Pinpoint the cell where the given text exists, returning its (X, Y) midpoint coordinate. 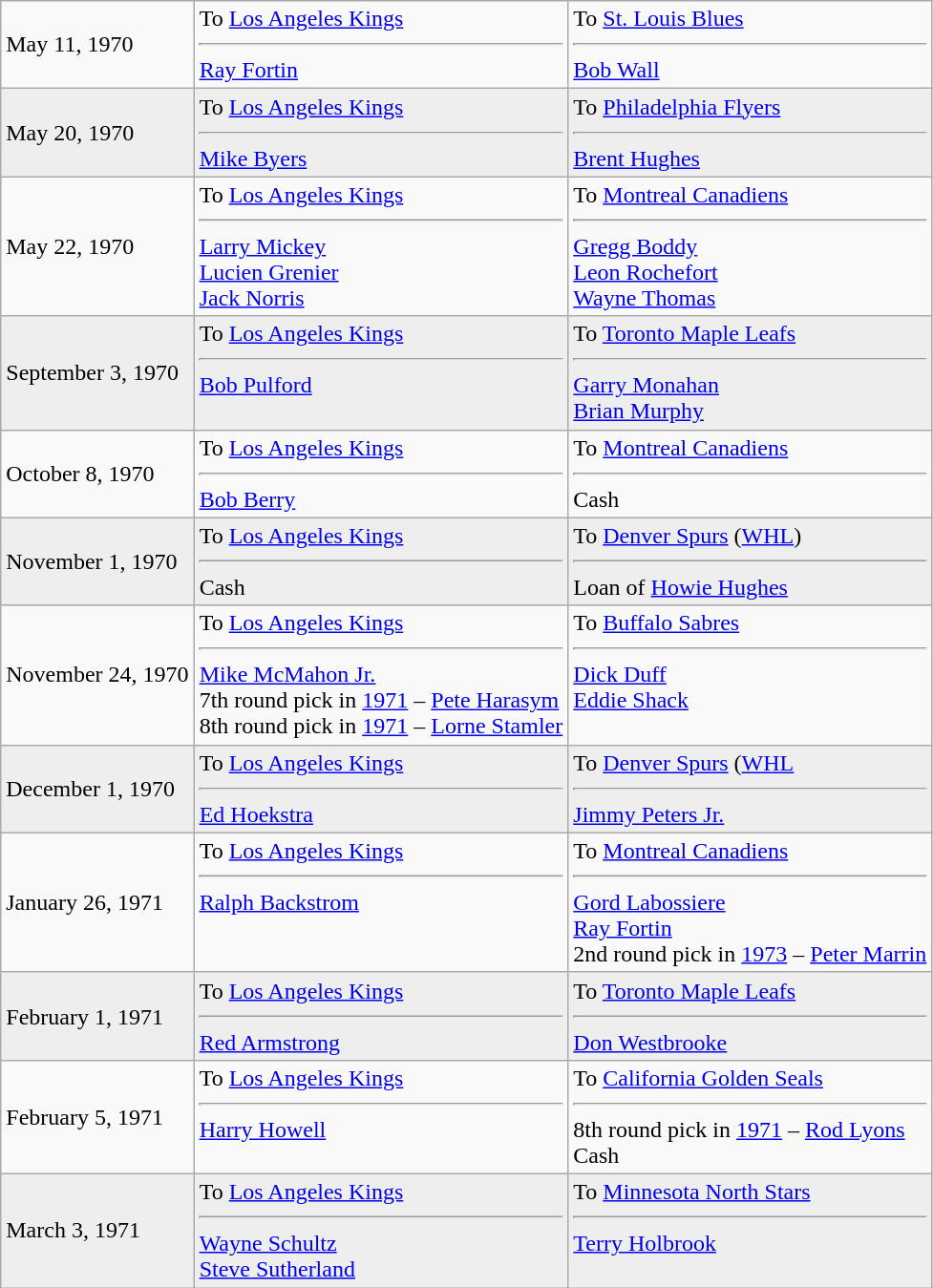
To Toronto Maple LeafsDon Westbrooke (751, 1016)
To Los Angeles KingsRed Armstrong (381, 1016)
March 3, 1971 (97, 1230)
To Denver Spurs (WHLJimmy Peters Jr. (751, 789)
To Philadelphia FlyersBrent Hughes (751, 133)
To Montreal CanadiensCash (751, 474)
November 24, 1970 (97, 675)
December 1, 1970 (97, 789)
May 20, 1970 (97, 133)
To Denver Spurs (WHL)Loan of Howie Hughes (751, 561)
To Los Angeles KingsBob Berry (381, 474)
To Los Angeles KingsMike McMahon Jr. 7th round pick in 1971 – Pete Harasym 8th round pick in 1971 – Lorne Stamler (381, 675)
November 1, 1970 (97, 561)
To Los Angeles KingsCash (381, 561)
To Los Angeles KingsEd Hoekstra (381, 789)
To Los Angeles KingsHarry Howell (381, 1117)
To California Golden Seals8th round pick in 1971 – Rod Lyons Cash (751, 1117)
To Los Angeles KingsRalph Backstrom (381, 902)
May 11, 1970 (97, 45)
To Montreal CanadiensGord Labossiere Ray Fortin 2nd round pick in 1973 – Peter Marrin (751, 902)
January 26, 1971 (97, 902)
February 1, 1971 (97, 1016)
To St. Louis BluesBob Wall (751, 45)
September 3, 1970 (97, 372)
To Montreal CanadiensGregg Boddy Leon Rochefort Wayne Thomas (751, 246)
To Buffalo SabresDick Duff Eddie Shack (751, 675)
To Los Angeles KingsLarry Mickey Lucien Grenier Jack Norris (381, 246)
May 22, 1970 (97, 246)
October 8, 1970 (97, 474)
February 5, 1971 (97, 1117)
To Los Angeles KingsRay Fortin (381, 45)
To Los Angeles KingsMike Byers (381, 133)
To Toronto Maple LeafsGarry Monahan Brian Murphy (751, 372)
To Los Angeles KingsBob Pulford (381, 372)
To Los Angeles KingsWayne Schultz Steve Sutherland (381, 1230)
To Minnesota North StarsTerry Holbrook (751, 1230)
